Return [x, y] of the center of cell containing provided text 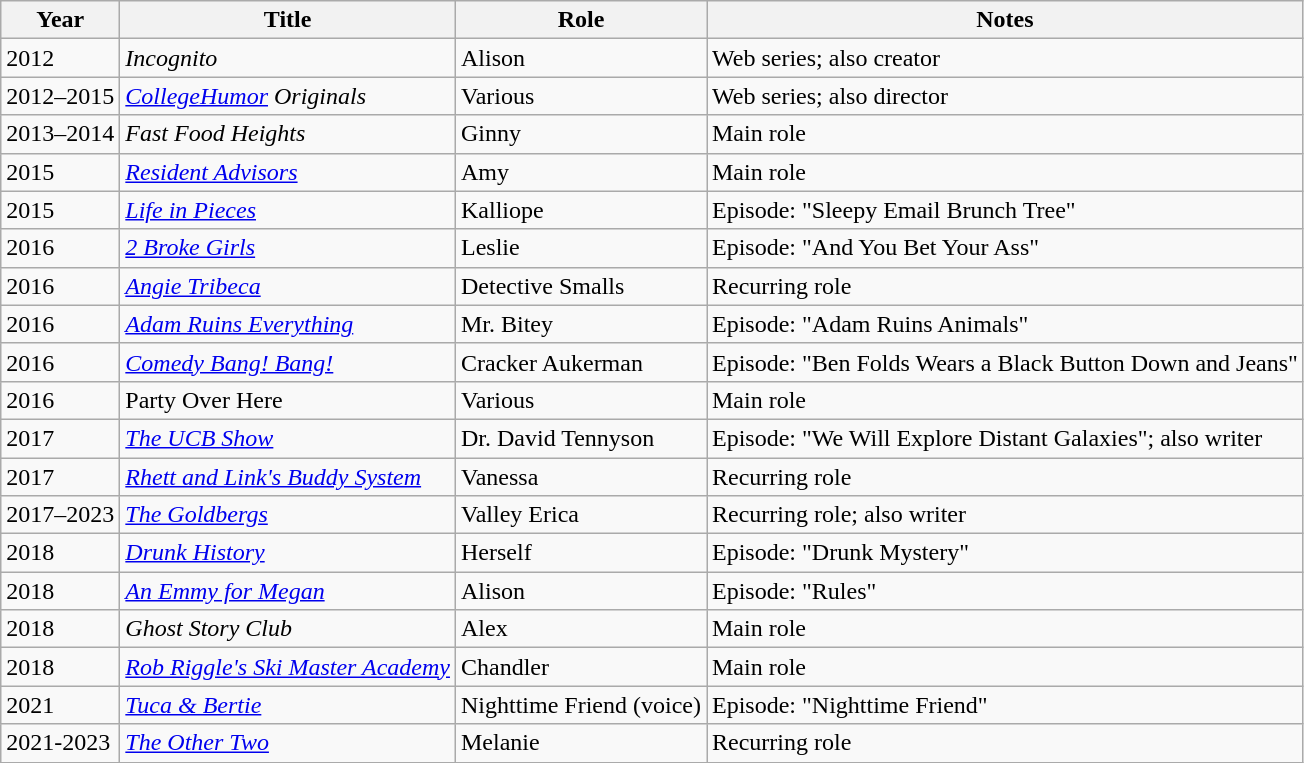
Leslie [580, 248]
Dr. David Tennyson [580, 438]
Rhett and Link's Buddy System [288, 477]
Vanessa [580, 477]
Episode: "And You Bet Your Ass" [1004, 248]
Chandler [580, 667]
The Goldbergs [288, 515]
Episode: "Drunk Mystery" [1004, 553]
2017–2023 [60, 515]
Ginny [580, 134]
Nighttime Friend (voice) [580, 705]
Comedy Bang! Bang! [288, 362]
An Emmy for Megan [288, 591]
The UCB Show [288, 438]
Party Over Here [288, 400]
Life in Pieces [288, 210]
Recurring role; also writer [1004, 515]
Episode: "Sleepy Email Brunch Tree" [1004, 210]
Herself [580, 553]
Title [288, 20]
The Other Two [288, 743]
CollegeHumor Originals [288, 96]
Mr. Bitey [580, 324]
Cracker Aukerman [580, 362]
2021-2023 [60, 743]
Ghost Story Club [288, 629]
Episode: "Ben Folds Wears a Black Button Down and Jeans" [1004, 362]
Episode: "We Will Explore Distant Galaxies"; also writer [1004, 438]
Resident Advisors [288, 172]
Role [580, 20]
Notes [1004, 20]
Valley Erica [580, 515]
Web series; also creator [1004, 58]
Tuca & Bertie [288, 705]
Adam Ruins Everything [288, 324]
Incognito [288, 58]
2012–2015 [60, 96]
2013–2014 [60, 134]
Angie Tribeca [288, 286]
Drunk History [288, 553]
Rob Riggle's Ski Master Academy [288, 667]
2021 [60, 705]
2012 [60, 58]
Kalliope [580, 210]
Alex [580, 629]
Episode: "Rules" [1004, 591]
Web series; also director [1004, 96]
Amy [580, 172]
Year [60, 20]
Melanie [580, 743]
Fast Food Heights [288, 134]
2 Broke Girls [288, 248]
Episode: "Nighttime Friend" [1004, 705]
Episode: "Adam Ruins Animals" [1004, 324]
Detective Smalls [580, 286]
